Find where the given text appears and provide that cell's center as (X, Y) coordinate. 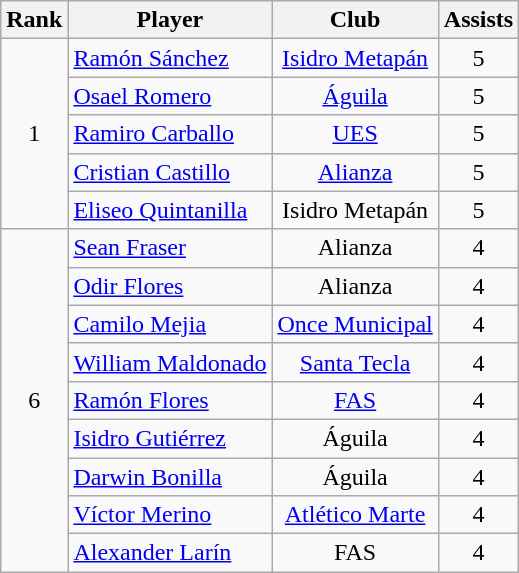
Camilo Mejia (170, 324)
UES (355, 134)
Ramiro Carballo (170, 134)
Osael Romero (170, 96)
Player (170, 20)
Eliseo Quintanilla (170, 210)
Santa Tecla (355, 362)
William Maldonado (170, 362)
Isidro Gutiérrez (170, 438)
Alexander Larín (170, 553)
Atlético Marte (355, 515)
Odir Flores (170, 286)
Club (355, 20)
Darwin Bonilla (170, 477)
Sean Fraser (170, 248)
1 (34, 134)
Cristian Castillo (170, 172)
Ramón Sánchez (170, 58)
Víctor Merino (170, 515)
Assists (478, 20)
Once Municipal (355, 324)
6 (34, 400)
Rank (34, 20)
Ramón Flores (170, 400)
